Provide the (x, y) coordinate of the cell's center where the given text is located.  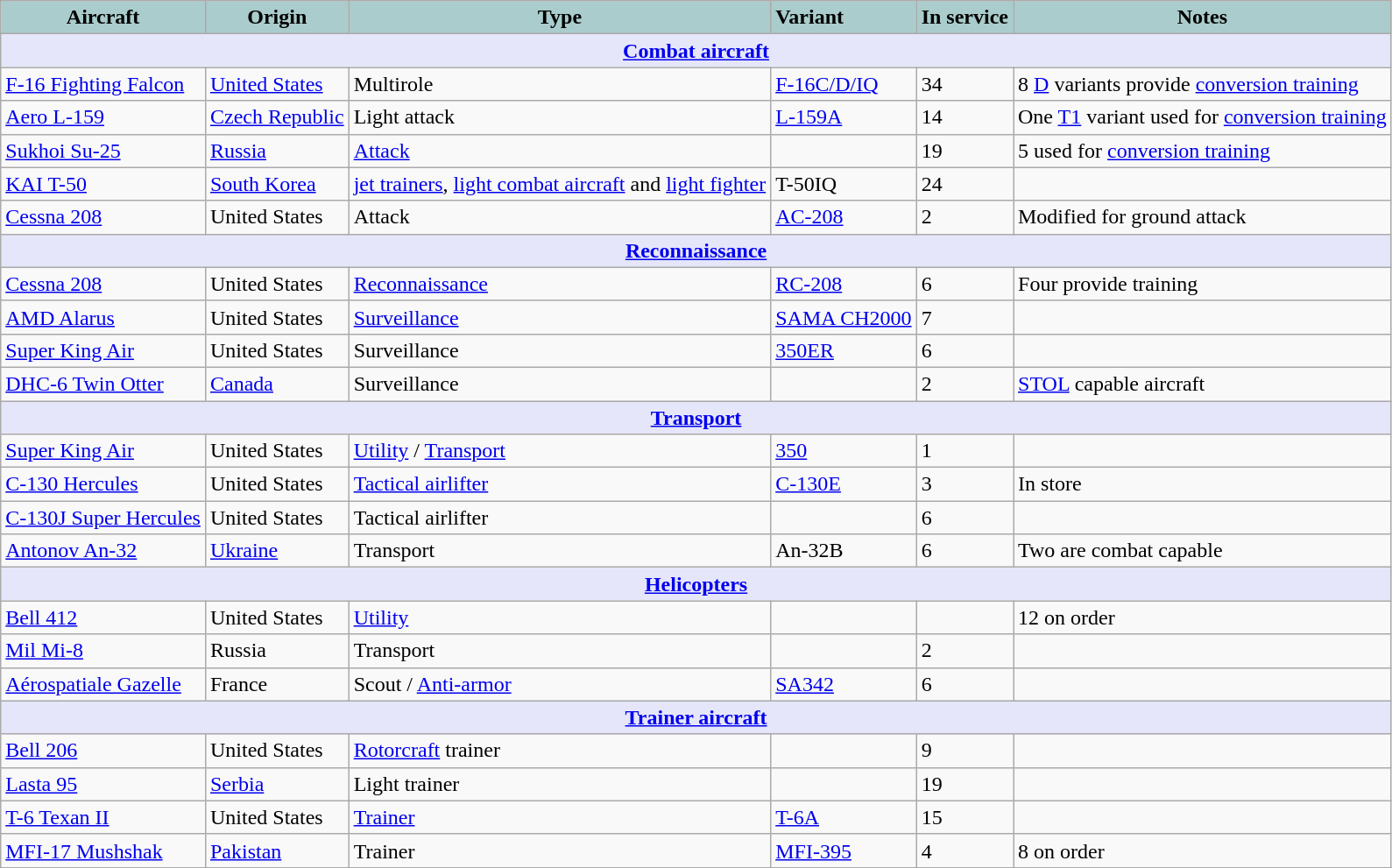
15 (965, 817)
C-130J Super Hercules (103, 518)
Utility (560, 617)
Ukraine (277, 551)
34 (965, 84)
Czech Republic (277, 117)
Trainer aircraft (696, 717)
Aircraft (103, 18)
4 (965, 850)
C-130E (844, 484)
Lasta 95 (103, 784)
Sukhoi Su-25 (103, 151)
Helicopters (696, 584)
Modified for ground attack (1202, 217)
In store (1202, 484)
Variant (844, 18)
350 (844, 451)
24 (965, 184)
STOL capable aircraft (1202, 384)
Canada (277, 384)
Notes (1202, 18)
In service (965, 18)
Bell 412 (103, 617)
SA342 (844, 684)
8 D variants provide conversion training (1202, 84)
Two are combat capable (1202, 551)
One T1 variant used for conversion training (1202, 117)
Antonov An-32 (103, 551)
Aérospatiale Gazelle (103, 684)
F-16C/D/IQ (844, 84)
jet trainers, light combat aircraft and light fighter (560, 184)
8 on order (1202, 850)
Combat aircraft (696, 51)
MFI-395 (844, 850)
South Korea (277, 184)
L-159A (844, 117)
Utility / Transport (560, 451)
350ER (844, 350)
Aero L-159 (103, 117)
T-6A (844, 817)
Scout / Anti-armor (560, 684)
9 (965, 751)
Light attack (560, 117)
DHC-6 Twin Otter (103, 384)
Serbia (277, 784)
Type (560, 18)
Four provide training (1202, 284)
1 (965, 451)
Light trainer (560, 784)
MFI-17 Mushshak (103, 850)
7 (965, 317)
3 (965, 484)
C-130 Hercules (103, 484)
5 used for conversion training (1202, 151)
T-6 Texan II (103, 817)
T-50IQ (844, 184)
14 (965, 117)
Rotorcraft trainer (560, 751)
AC-208 (844, 217)
RC-208 (844, 284)
Pakistan (277, 850)
Bell 206 (103, 751)
An-32B (844, 551)
France (277, 684)
Mil Mi-8 (103, 651)
KAI T-50 (103, 184)
AMD Alarus (103, 317)
Origin (277, 18)
Multirole (560, 84)
SAMA CH2000 (844, 317)
F-16 Fighting Falcon (103, 84)
12 on order (1202, 617)
